From the cell containing the given text, extract its center point as [X, Y] coordinate. 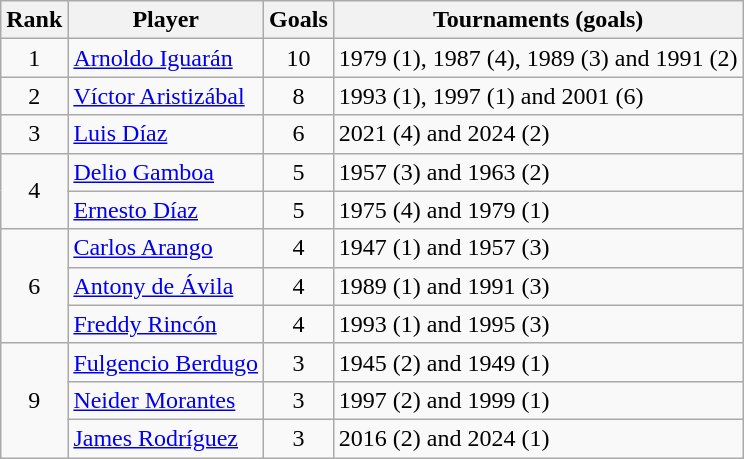
1945 (2) and 1949 (1) [538, 362]
Luis Díaz [166, 134]
Player [166, 20]
10 [299, 58]
2 [34, 96]
Arnoldo Iguarán [166, 58]
Carlos Arango [166, 248]
Goals [299, 20]
James Rodríguez [166, 438]
8 [299, 96]
1975 (4) and 1979 (1) [538, 210]
Freddy Rincón [166, 324]
1997 (2) and 1999 (1) [538, 400]
2016 (2) and 2024 (1) [538, 438]
Rank [34, 20]
1989 (1) and 1991 (3) [538, 286]
Antony de Ávila [166, 286]
Fulgencio Berdugo [166, 362]
1979 (1), 1987 (4), 1989 (3) and 1991 (2) [538, 58]
Neider Morantes [166, 400]
2021 (4) and 2024 (2) [538, 134]
1947 (1) and 1957 (3) [538, 248]
Ernesto Díaz [166, 210]
9 [34, 400]
1993 (1), 1997 (1) and 2001 (6) [538, 96]
Tournaments (goals) [538, 20]
1 [34, 58]
1993 (1) and 1995 (3) [538, 324]
Víctor Aristizábal [166, 96]
Delio Gamboa [166, 172]
1957 (3) and 1963 (2) [538, 172]
